From the cell containing the given text, extract its center point as [X, Y] coordinate. 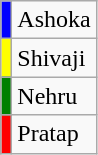
Pratap [54, 134]
Nehru [54, 96]
Ashoka [54, 20]
Shivaji [54, 58]
